Identify which cell holds the provided text, then report its [x, y] central coordinate. 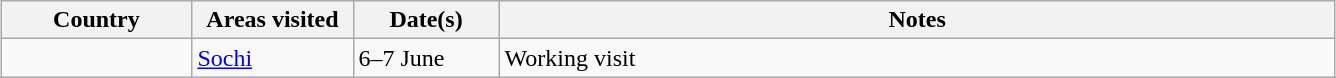
6–7 June [426, 58]
Sochi [272, 58]
Notes [917, 20]
Country [96, 20]
Working visit [917, 58]
Date(s) [426, 20]
Areas visited [272, 20]
